Pinpoint the cell where the given text exists, returning its (x, y) midpoint coordinate. 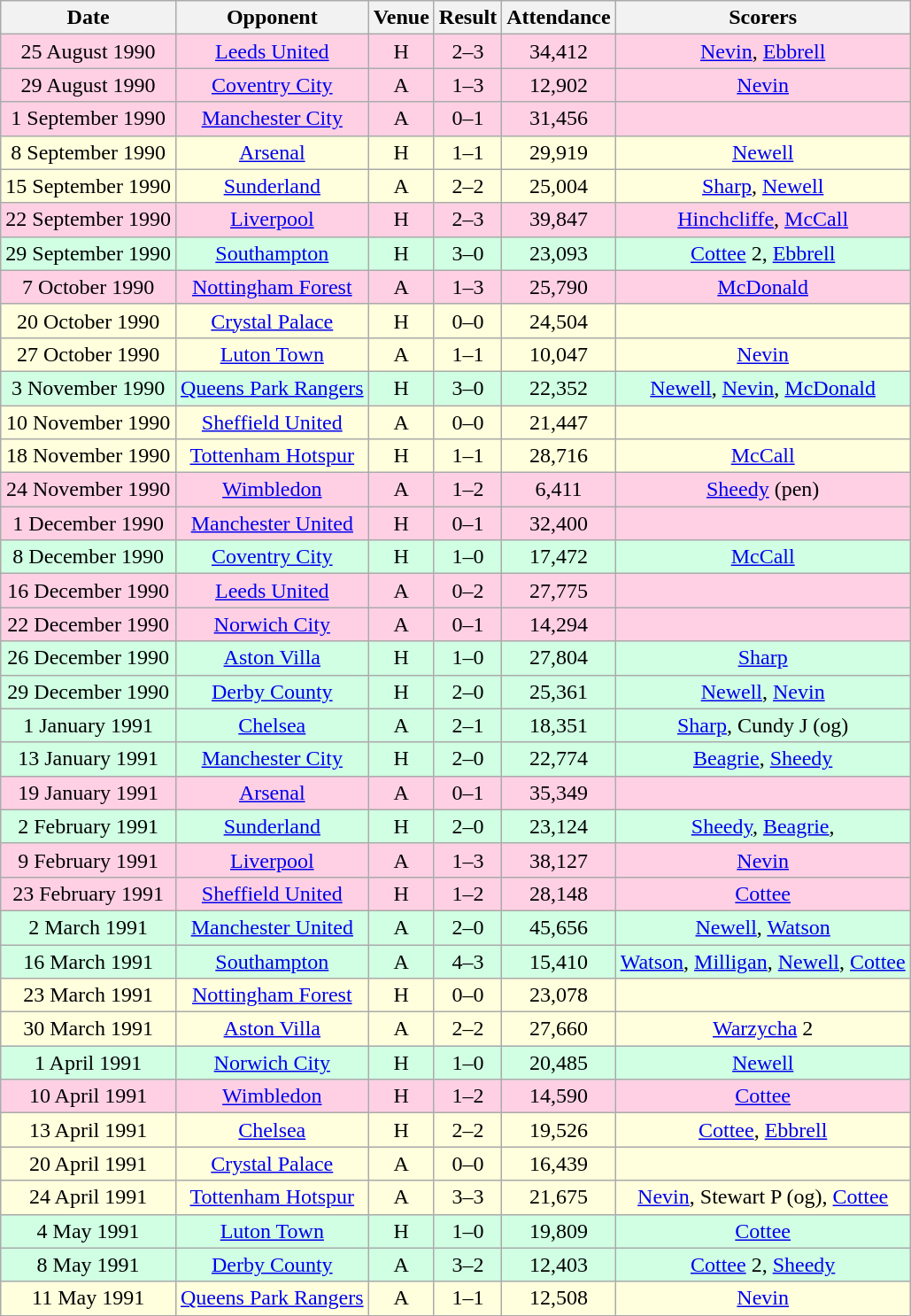
24,504 (559, 321)
30 March 1991 (89, 1029)
27,660 (559, 1029)
McDonald (763, 287)
27 October 1990 (89, 354)
3–3 (467, 1197)
Opponent (272, 18)
10 November 1990 (89, 422)
Cottee 2, Sheedy (763, 1265)
23,078 (559, 995)
2–1 (467, 725)
Scorers (763, 18)
Date (89, 18)
10 April 1991 (89, 1096)
4 May 1991 (89, 1231)
Sharp, Newell (763, 186)
Sheedy (pen) (763, 490)
23,093 (559, 253)
Nevin, Stewart P (og), Cottee (763, 1197)
9 February 1991 (89, 860)
22,352 (559, 388)
Beagrie, Sheedy (763, 759)
32,400 (559, 523)
3 November 1990 (89, 388)
16 December 1990 (89, 591)
17,472 (559, 557)
31,456 (559, 119)
20 October 1990 (89, 321)
29,919 (559, 152)
Newell, Nevin, McDonald (763, 388)
15 September 1990 (89, 186)
Newell, Nevin (763, 692)
21,447 (559, 422)
22 September 1990 (89, 220)
35,349 (559, 793)
15,410 (559, 961)
22 December 1990 (89, 624)
6,411 (559, 490)
1 December 1990 (89, 523)
2 February 1991 (89, 826)
22,774 (559, 759)
13 April 1991 (89, 1130)
10,047 (559, 354)
25,790 (559, 287)
0–2 (467, 591)
18,351 (559, 725)
2 March 1991 (89, 927)
7 October 1990 (89, 287)
16,439 (559, 1164)
12,902 (559, 85)
26 December 1990 (89, 658)
1 September 1990 (89, 119)
Sharp (763, 658)
27,804 (559, 658)
23,124 (559, 826)
Nevin, Ebbrell (763, 51)
Sharp, Cundy J (og) (763, 725)
29 August 1990 (89, 85)
23 February 1991 (89, 894)
8 December 1990 (89, 557)
Newell, Watson (763, 927)
Watson, Milligan, Newell, Cottee (763, 961)
38,127 (559, 860)
27,775 (559, 591)
3–2 (467, 1265)
19,809 (559, 1231)
8 May 1991 (89, 1265)
12,403 (559, 1265)
25,004 (559, 186)
18 November 1990 (89, 456)
1 January 1991 (89, 725)
Warzycha 2 (763, 1029)
16 March 1991 (89, 961)
Hinchcliffe, McCall (763, 220)
19,526 (559, 1130)
13 January 1991 (89, 759)
19 January 1991 (89, 793)
28,716 (559, 456)
34,412 (559, 51)
21,675 (559, 1197)
39,847 (559, 220)
4–3 (467, 961)
Attendance (559, 18)
29 December 1990 (89, 692)
Cottee, Ebbrell (763, 1130)
28,148 (559, 894)
29 September 1990 (89, 253)
23 March 1991 (89, 995)
11 May 1991 (89, 1298)
1 April 1991 (89, 1063)
20 April 1991 (89, 1164)
12,508 (559, 1298)
24 November 1990 (89, 490)
8 September 1990 (89, 152)
24 April 1991 (89, 1197)
14,590 (559, 1096)
14,294 (559, 624)
25,361 (559, 692)
Sheedy, Beagrie, (763, 826)
25 August 1990 (89, 51)
Venue (401, 18)
Result (467, 18)
Cottee 2, Ebbrell (763, 253)
45,656 (559, 927)
20,485 (559, 1063)
